For the text-containing cell, return its midpoint in [x, y] coordinate format. 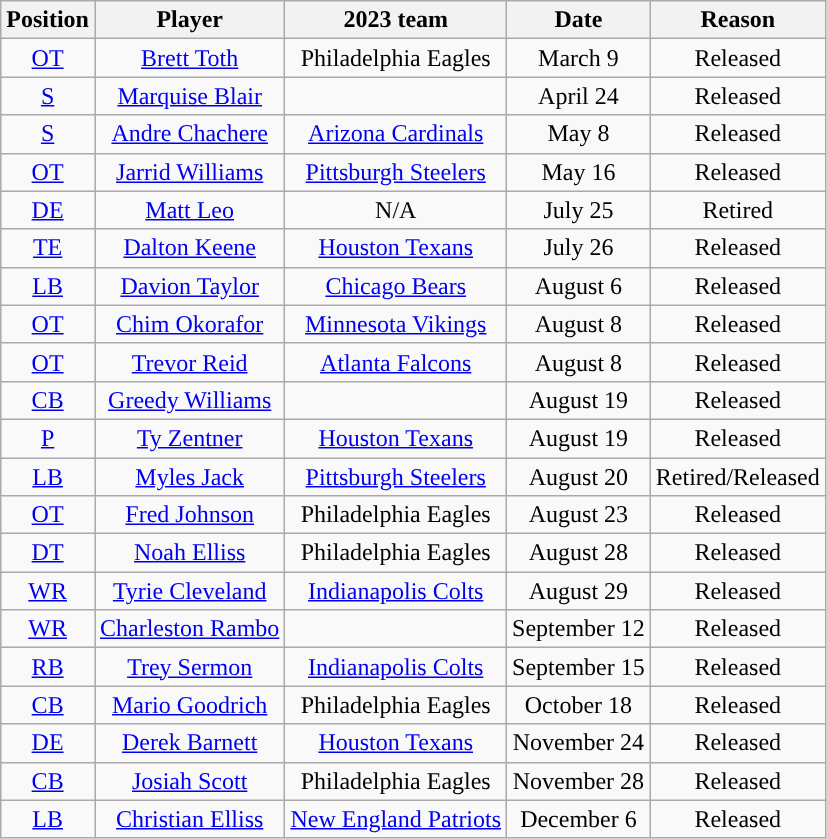
Mario Goodrich [189, 705]
July 26 [579, 248]
March 9 [579, 58]
Arizona Cardinals [396, 134]
Minnesota Vikings [396, 324]
August 29 [579, 591]
Player [189, 20]
Greedy Williams [189, 400]
Dalton Keene [189, 248]
August 28 [579, 553]
Atlanta Falcons [396, 362]
Matt Leo [189, 210]
November 28 [579, 781]
Date [579, 20]
Derek Barnett [189, 743]
Josiah Scott [189, 781]
September 15 [579, 667]
Chicago Bears [396, 286]
Tyrie Cleveland [189, 591]
Myles Jack [189, 477]
August 20 [579, 477]
Retired/Released [738, 477]
October 18 [579, 705]
P [48, 438]
Brett Toth [189, 58]
Marquise Blair [189, 96]
August 23 [579, 515]
May 16 [579, 172]
Noah Elliss [189, 553]
Trey Sermon [189, 667]
Andre Chachere [189, 134]
Davion Taylor [189, 286]
Ty Zentner [189, 438]
Jarrid Williams [189, 172]
Reason [738, 20]
April 24 [579, 96]
Chim Okorafor [189, 324]
August 6 [579, 286]
Position [48, 20]
Fred Johnson [189, 515]
RB [48, 667]
TE [48, 248]
Retired [738, 210]
New England Patriots [396, 819]
Trevor Reid [189, 362]
Charleston Rambo [189, 629]
N/A [396, 210]
DT [48, 553]
December 6 [579, 819]
2023 team [396, 20]
July 25 [579, 210]
November 24 [579, 743]
May 8 [579, 134]
September 12 [579, 629]
Christian Elliss [189, 819]
